Scan for the cell matching the given text and deliver its (X, Y) coordinate at center. 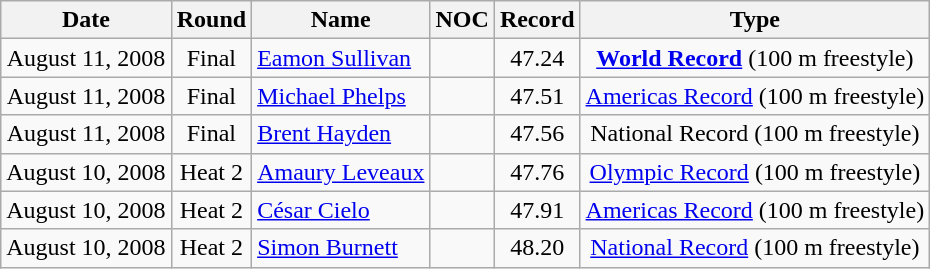
Type (755, 20)
Brent Hayden (341, 134)
NOC (462, 20)
47.56 (537, 134)
47.51 (537, 96)
48.20 (537, 248)
Name (341, 20)
Michael Phelps (341, 96)
47.24 (537, 58)
Amaury Leveaux (341, 172)
César Cielo (341, 210)
47.91 (537, 210)
Round (211, 20)
Record (537, 20)
Date (86, 20)
World Record (100 m freestyle) (755, 58)
47.76 (537, 172)
Olympic Record (100 m freestyle) (755, 172)
Simon Burnett (341, 248)
Eamon Sullivan (341, 58)
